Return the [X, Y] coordinate for the center point of the cell that contains the specified text.  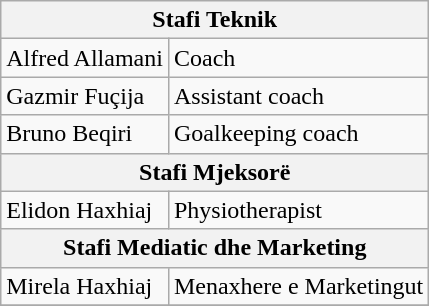
Stafi Teknik [215, 20]
Alfred Allamani [85, 58]
Menaxhere e Marketingut [298, 286]
Elidon Haxhiaj [85, 210]
Coach [298, 58]
Bruno Beqiri [85, 134]
Stafi Mediatic dhe Marketing [215, 248]
Mirela Haxhiaj [85, 286]
Stafi Mjeksorë [215, 172]
Gazmir Fuçija [85, 96]
Goalkeeping coach [298, 134]
Physiotherapist [298, 210]
Assistant coach [298, 96]
